Output the (X, Y) coordinate of the center of the cell containing the given text.  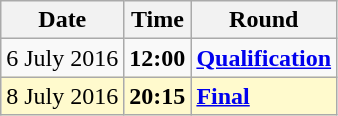
Date (62, 20)
8 July 2016 (62, 96)
Qualification (264, 58)
Final (264, 96)
6 July 2016 (62, 58)
Round (264, 20)
20:15 (158, 96)
12:00 (158, 58)
Time (158, 20)
